Pinpoint the cell where the given text exists, returning its [x, y] midpoint coordinate. 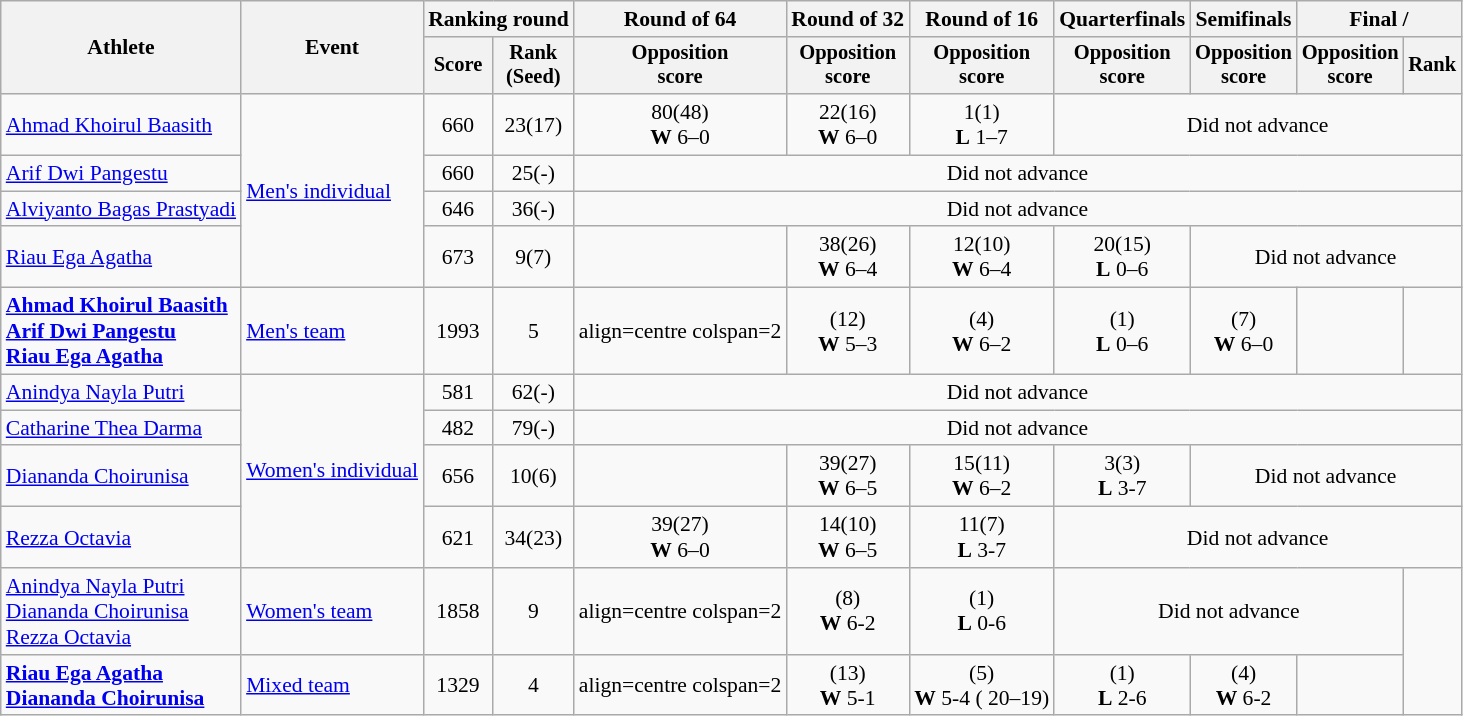
1993 [458, 332]
Athlete [121, 48]
Final / [1379, 19]
Alviyanto Bagas Prastyadi [121, 209]
(8) W 6-2 [848, 612]
1(1)L 1–7 [982, 124]
Rank (Seed) [534, 66]
34(23) [534, 538]
9 [534, 612]
4 [534, 686]
Anindya Nayla Putri [121, 393]
(12) W 5–3 [848, 332]
Rezza Octavia [121, 538]
(13) W 5-1 [848, 686]
39(27) W 6–5 [848, 476]
646 [458, 209]
(1) L 2-6 [1122, 686]
3(3) L 3-7 [1122, 476]
Men's individual [332, 191]
80(48) W 6–0 [680, 124]
Anindya Nayla PutriDiananda ChoirunisaRezza Octavia [121, 612]
Round of 32 [848, 19]
5 [534, 332]
(7) W 6–0 [1244, 332]
Catharine Thea Darma [121, 428]
14(10) W 6–5 [848, 538]
9(7) [534, 258]
23(17) [534, 124]
(4) W 6–2 [982, 332]
1858 [458, 612]
39(27) W 6–0 [680, 538]
Round of 64 [680, 19]
36(-) [534, 209]
621 [458, 538]
(5) W 5-4 ( 20–19) [982, 686]
79(-) [534, 428]
Men's team [332, 332]
Women's team [332, 612]
(4) W 6-2 [1244, 686]
Quarterfinals [1122, 19]
20(15) L 0–6 [1122, 258]
25(-) [534, 174]
673 [458, 258]
656 [458, 476]
Riau Ega Agatha [121, 258]
(1) L 0-6 [982, 612]
Ranking round [498, 19]
Diananda Choirunisa [121, 476]
11(7) L 3-7 [982, 538]
581 [458, 393]
22(16)W 6–0 [848, 124]
(1) L 0–6 [1122, 332]
38(26) W 6–4 [848, 258]
Ahmad Khoirul Baasith [121, 124]
Event [332, 48]
10(6) [534, 476]
Riau Ega AgathaDiananda Choirunisa [121, 686]
Mixed team [332, 686]
Round of 16 [982, 19]
Women's individual [332, 472]
62(-) [534, 393]
12(10) W 6–4 [982, 258]
1329 [458, 686]
Arif Dwi Pangestu [121, 174]
Score [458, 66]
15(11) W 6–2 [982, 476]
Ahmad Khoirul BaasithArif Dwi PangestuRiau Ega Agatha [121, 332]
Rank [1432, 66]
Semifinals [1244, 19]
482 [458, 428]
